Return the (x, y) coordinate for the center point of the cell that contains the specified text.  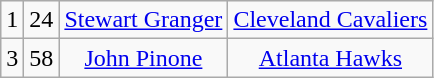
Atlanta Hawks (330, 58)
1 (12, 20)
John Pinone (144, 58)
Stewart Granger (144, 20)
3 (12, 58)
24 (42, 20)
58 (42, 58)
Cleveland Cavaliers (330, 20)
